Capture the cell that displays the provided text and extract its (X, Y) central coordinate. 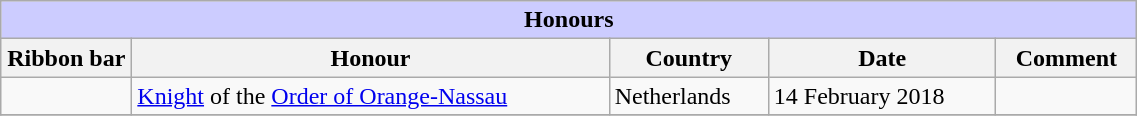
Country (688, 58)
Knight of the Order of Orange-Nassau (370, 96)
Ribbon bar (66, 58)
Date (882, 58)
Comment (1066, 58)
Honour (370, 58)
Honours (569, 20)
Netherlands (688, 96)
14 February 2018 (882, 96)
